Extract the (x, y) coordinate from the center of the cell holding the provided text.  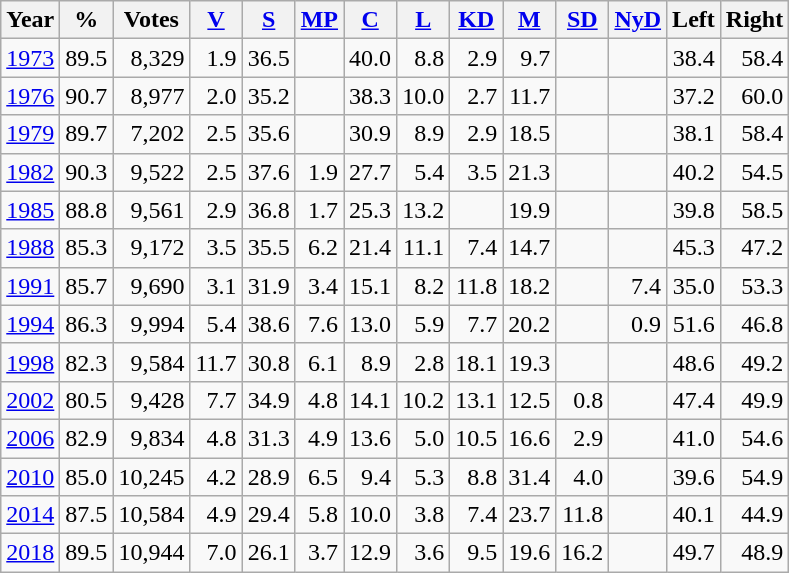
31.9 (268, 286)
21.4 (370, 248)
36.5 (268, 58)
37.2 (694, 96)
38.4 (694, 58)
1973 (30, 58)
13.6 (370, 438)
1991 (30, 286)
35.6 (268, 134)
29.4 (268, 515)
2014 (30, 515)
40.0 (370, 58)
9,584 (152, 362)
15.1 (370, 286)
48.9 (754, 553)
18.2 (530, 286)
3.6 (424, 553)
9,690 (152, 286)
KD (476, 20)
2.8 (424, 362)
26.1 (268, 553)
89.7 (86, 134)
2.7 (476, 96)
9,994 (152, 324)
Year (30, 20)
16.2 (582, 553)
10.2 (424, 400)
1.7 (319, 210)
3.7 (319, 553)
44.9 (754, 515)
7.0 (216, 553)
3.4 (319, 286)
19.9 (530, 210)
38.6 (268, 324)
37.6 (268, 172)
85.7 (86, 286)
12.5 (530, 400)
46.8 (754, 324)
11.1 (424, 248)
9,428 (152, 400)
20.2 (530, 324)
48.6 (694, 362)
9,522 (152, 172)
49.2 (754, 362)
SD (582, 20)
35.2 (268, 96)
M (530, 20)
34.9 (268, 400)
14.7 (530, 248)
85.3 (86, 248)
36.8 (268, 210)
40.1 (694, 515)
2010 (30, 477)
30.9 (370, 134)
2.0 (216, 96)
30.8 (268, 362)
54.6 (754, 438)
9.5 (476, 553)
10,245 (152, 477)
82.9 (86, 438)
1982 (30, 172)
4.0 (582, 477)
21.3 (530, 172)
12.9 (370, 553)
90.3 (86, 172)
8.2 (424, 286)
V (216, 20)
31.4 (530, 477)
7,202 (152, 134)
80.5 (86, 400)
13.0 (370, 324)
85.0 (86, 477)
5.0 (424, 438)
47.2 (754, 248)
9.4 (370, 477)
1998 (30, 362)
5.9 (424, 324)
6.1 (319, 362)
54.5 (754, 172)
6.5 (319, 477)
39.8 (694, 210)
3.1 (216, 286)
0.8 (582, 400)
82.3 (86, 362)
53.3 (754, 286)
1976 (30, 96)
2006 (30, 438)
9.7 (530, 58)
19.6 (530, 553)
27.7 (370, 172)
18.5 (530, 134)
1985 (30, 210)
5.3 (424, 477)
2018 (30, 553)
9,561 (152, 210)
38.1 (694, 134)
4.2 (216, 477)
8,977 (152, 96)
% (86, 20)
58.5 (754, 210)
MP (319, 20)
41.0 (694, 438)
10.5 (476, 438)
10,584 (152, 515)
47.4 (694, 400)
38.3 (370, 96)
1994 (30, 324)
90.7 (86, 96)
9,172 (152, 248)
35.5 (268, 248)
10,944 (152, 553)
31.3 (268, 438)
9,834 (152, 438)
Right (754, 20)
S (268, 20)
86.3 (86, 324)
49.7 (694, 553)
C (370, 20)
19.3 (530, 362)
35.0 (694, 286)
51.6 (694, 324)
5.8 (319, 515)
28.9 (268, 477)
18.1 (476, 362)
0.9 (638, 324)
13.2 (424, 210)
49.9 (754, 400)
40.2 (694, 172)
Votes (152, 20)
23.7 (530, 515)
NyD (638, 20)
54.9 (754, 477)
7.6 (319, 324)
60.0 (754, 96)
1979 (30, 134)
3.8 (424, 515)
39.6 (694, 477)
13.1 (476, 400)
87.5 (86, 515)
6.2 (319, 248)
1988 (30, 248)
88.8 (86, 210)
16.6 (530, 438)
2002 (30, 400)
8,329 (152, 58)
L (424, 20)
25.3 (370, 210)
45.3 (694, 248)
Left (694, 20)
14.1 (370, 400)
